Detect which cell encompasses the target text, then output its (x, y) center coordinate. 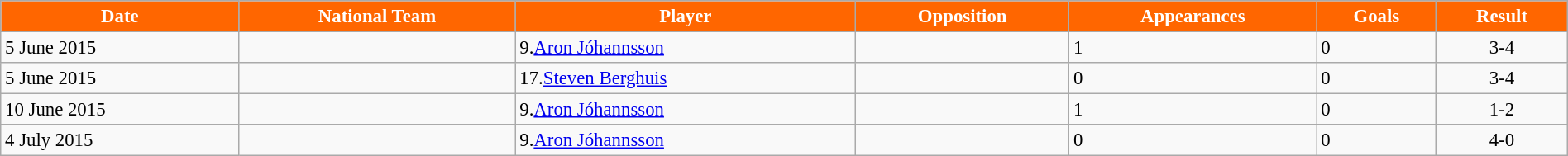
Date (120, 17)
Result (1502, 17)
Opposition (963, 17)
4 July 2015 (120, 140)
4-0 (1502, 140)
17.Steven Berghuis (686, 78)
10 June 2015 (120, 110)
Goals (1376, 17)
1-2 (1502, 110)
Player (686, 17)
Appearances (1193, 17)
National Team (377, 17)
